Capture the cell that displays the provided text and extract its [x, y] central coordinate. 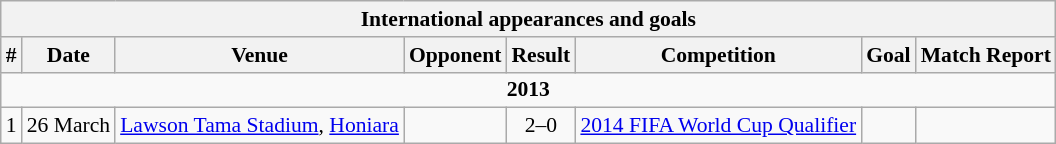
26 March [68, 126]
Opponent [456, 55]
Result [540, 55]
2–0 [540, 126]
Match Report [986, 55]
Date [68, 55]
# [12, 55]
International appearances and goals [528, 19]
2014 FIFA World Cup Qualifier [718, 126]
Lawson Tama Stadium, Honiara [260, 126]
Venue [260, 55]
1 [12, 126]
Goal [888, 55]
2013 [528, 90]
Competition [718, 55]
